Search for the cell housing the specified text and yield its [x, y] center coordinate. 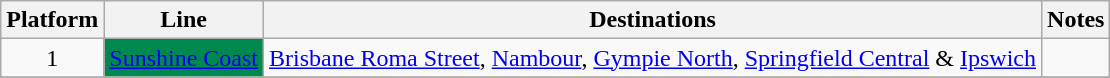
Line [184, 20]
Brisbane Roma Street, Nambour, Gympie North, Springfield Central & Ipswich [653, 58]
1 [52, 58]
Sunshine Coast [184, 58]
Notes [1076, 20]
Destinations [653, 20]
Platform [52, 20]
